For the text-containing cell, return its midpoint in [X, Y] coordinate format. 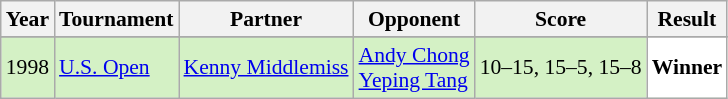
Result [688, 19]
U.S. Open [116, 68]
10–15, 15–5, 15–8 [561, 68]
Score [561, 19]
Year [28, 19]
1998 [28, 68]
Partner [266, 19]
Opponent [414, 19]
Kenny Middlemiss [266, 68]
Winner [688, 68]
Tournament [116, 19]
Andy Chong Yeping Tang [414, 68]
